From the cell containing the given text, extract its center point as (X, Y) coordinate. 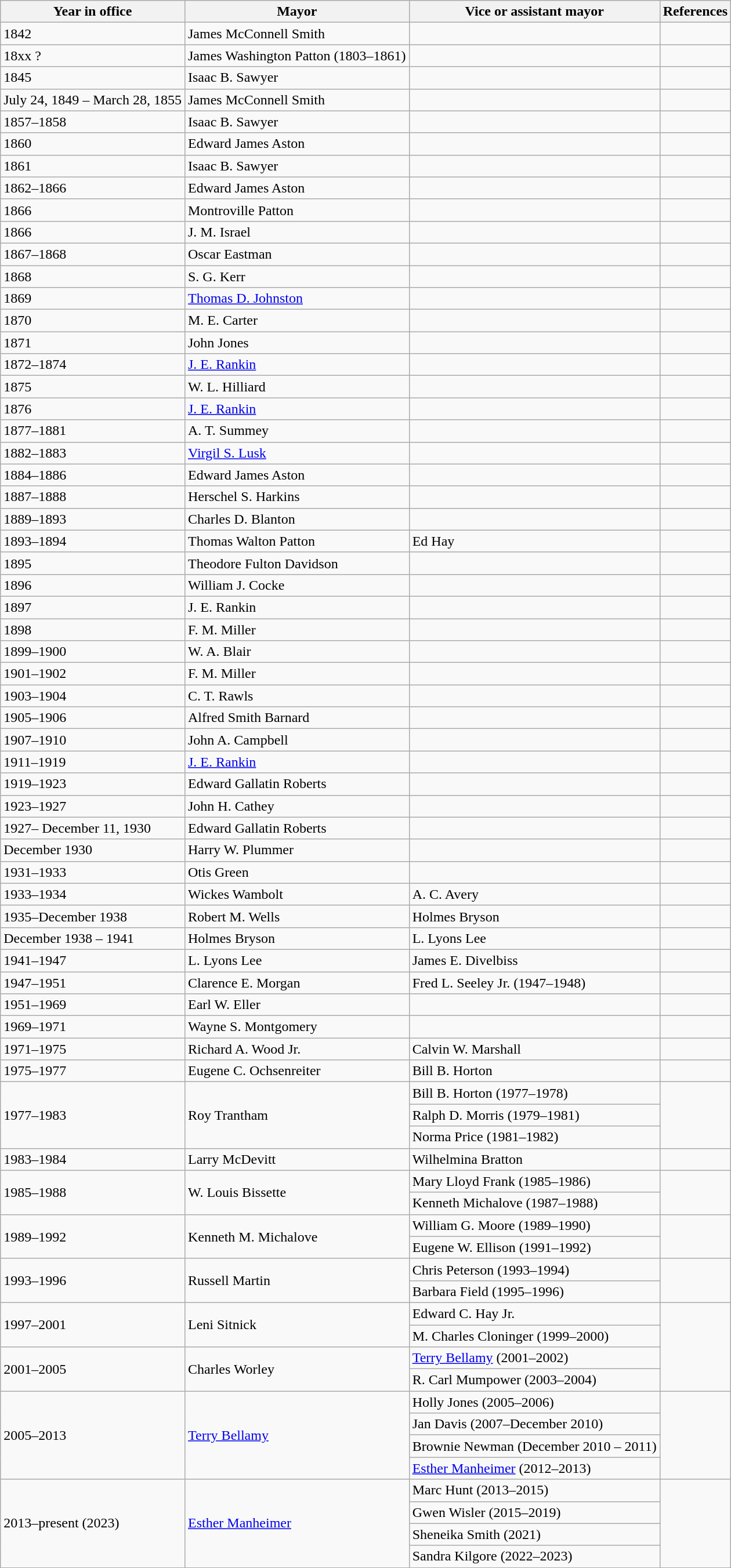
1868 (93, 277)
1896 (93, 585)
1862–1866 (93, 188)
1875 (93, 387)
John H. Cathey (297, 806)
1899–1900 (93, 652)
Virgil S. Lusk (297, 453)
Mayor (297, 12)
1971–1975 (93, 1049)
1889–1893 (93, 519)
Esther Manheimer (2012–2013) (534, 1468)
Chris Peterson (1993–1994) (534, 1269)
Otis Green (297, 872)
John A. Campbell (297, 740)
1876 (93, 409)
1907–1910 (93, 740)
M. Charles Cloninger (1999–2000) (534, 1335)
Russell Martin (297, 1280)
Herschel S. Harkins (297, 497)
A. C. Avery (534, 894)
John Jones (297, 343)
James E. Divelbiss (534, 960)
1860 (93, 144)
Holly Jones (2005–2006) (534, 1402)
Ed Hay (534, 541)
Eugene W. Ellison (1991–1992) (534, 1247)
1997–2001 (93, 1324)
S. G. Kerr (297, 277)
Brownie Newman (December 2010 – 2011) (534, 1446)
1877–1881 (93, 431)
1975–1977 (93, 1071)
A. T. Summey (297, 431)
Esther Manheimer (297, 1523)
M. E. Carter (297, 321)
18xx ? (93, 56)
Roy Trantham (297, 1115)
Eugene C. Ochsenreiter (297, 1071)
1861 (93, 166)
1898 (93, 629)
1905–1906 (93, 718)
1931–1933 (93, 872)
Calvin W. Marshall (534, 1049)
1911–1919 (93, 762)
Kenneth M. Michalove (297, 1236)
1897 (93, 607)
1941–1947 (93, 960)
Robert M. Wells (297, 916)
W. Louis Bissette (297, 1192)
1969–1971 (93, 1027)
Theodore Fulton Davidson (297, 563)
Leni Sitnick (297, 1324)
1870 (93, 321)
1977–1983 (93, 1115)
1993–1996 (93, 1280)
2001–2005 (93, 1369)
Bill B. Horton (1977–1978) (534, 1093)
1927– December 11, 1930 (93, 828)
Kenneth Michalove (1987–1988) (534, 1203)
Oscar Eastman (297, 254)
William G. Moore (1989–1990) (534, 1225)
1871 (93, 343)
1845 (93, 78)
Larry McDevitt (297, 1159)
1895 (93, 563)
References (695, 12)
Marc Hunt (2013–2015) (534, 1490)
1989–1992 (93, 1236)
2013–present (2023) (93, 1523)
Harry W. Plummer (297, 850)
1842 (93, 34)
Year in office (93, 12)
Charles Worley (297, 1369)
Mary Lloyd Frank (1985–1986) (534, 1181)
Thomas D. Johnston (297, 299)
1935–December 1938 (93, 916)
Norma Price (1981–1982) (534, 1137)
1887–1888 (93, 497)
James Washington Patton (1803–1861) (297, 56)
Fred L. Seeley Jr. (1947–1948) (534, 983)
1947–1951 (93, 983)
Bill B. Horton (534, 1071)
Montroville Patton (297, 210)
Thomas Walton Patton (297, 541)
Sandra Kilgore (2022–2023) (534, 1556)
Terry Bellamy (2001–2002) (534, 1358)
December 1930 (93, 850)
1869 (93, 299)
1857–1858 (93, 122)
R. Carl Mumpower (2003–2004) (534, 1380)
William J. Cocke (297, 585)
1903–1904 (93, 696)
1884–1886 (93, 475)
Barbara Field (1995–1996) (534, 1291)
1867–1868 (93, 254)
1983–1984 (93, 1159)
Wilhelmina Bratton (534, 1159)
Clarence E. Morgan (297, 983)
W. L. Hilliard (297, 387)
1919–1923 (93, 784)
July 24, 1849 – March 28, 1855 (93, 100)
Alfred Smith Barnard (297, 718)
Gwen Wisler (2015–2019) (534, 1512)
1872–1874 (93, 365)
1933–1934 (93, 894)
Edward C. Hay Jr. (534, 1313)
1951–1969 (93, 1005)
Vice or assistant mayor (534, 12)
Earl W. Eller (297, 1005)
1893–1894 (93, 541)
1882–1883 (93, 453)
1923–1927 (93, 806)
2005–2013 (93, 1435)
Sheneika Smith (2021) (534, 1534)
C. T. Rawls (297, 696)
1901–1902 (93, 674)
Terry Bellamy (297, 1435)
Jan Davis (2007–December 2010) (534, 1424)
W. A. Blair (297, 652)
Richard A. Wood Jr. (297, 1049)
1985–1988 (93, 1192)
Wayne S. Montgomery (297, 1027)
Charles D. Blanton (297, 519)
December 1938 – 1941 (93, 938)
Wickes Wambolt (297, 894)
J. M. Israel (297, 232)
Ralph D. Morris (1979–1981) (534, 1115)
